Identify which cell holds the provided text, then report its [x, y] central coordinate. 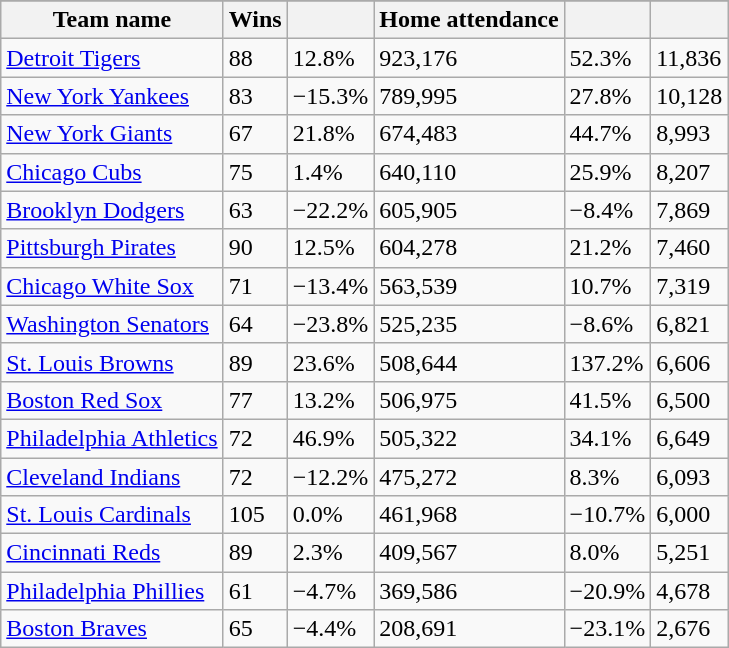
563,539 [469, 286]
Boston Red Sox [112, 400]
52.3% [608, 58]
8,993 [690, 134]
−23.8% [330, 324]
46.9% [330, 438]
2.3% [330, 553]
923,176 [469, 58]
5,251 [690, 553]
11,836 [690, 58]
Team name [112, 20]
New York Yankees [112, 96]
83 [255, 96]
461,968 [469, 515]
41.5% [608, 400]
63 [255, 210]
St. Louis Browns [112, 362]
10.7% [608, 286]
7,319 [690, 286]
88 [255, 58]
369,586 [469, 591]
674,483 [469, 134]
10,128 [690, 96]
71 [255, 286]
525,235 [469, 324]
505,322 [469, 438]
137.2% [608, 362]
−4.4% [330, 629]
6,606 [690, 362]
Boston Braves [112, 629]
44.7% [608, 134]
640,110 [469, 172]
90 [255, 248]
604,278 [469, 248]
Detroit Tigers [112, 58]
Philadelphia Athletics [112, 438]
Wins [255, 20]
409,567 [469, 553]
6,821 [690, 324]
208,691 [469, 629]
61 [255, 591]
6,093 [690, 477]
75 [255, 172]
St. Louis Cardinals [112, 515]
Chicago Cubs [112, 172]
−8.4% [608, 210]
475,272 [469, 477]
Brooklyn Dodgers [112, 210]
12.5% [330, 248]
13.2% [330, 400]
34.1% [608, 438]
789,995 [469, 96]
7,460 [690, 248]
21.8% [330, 134]
23.6% [330, 362]
−13.4% [330, 286]
−8.6% [608, 324]
0.0% [330, 515]
8,207 [690, 172]
6,500 [690, 400]
−15.3% [330, 96]
6,000 [690, 515]
4,678 [690, 591]
64 [255, 324]
12.8% [330, 58]
65 [255, 629]
Cleveland Indians [112, 477]
27.8% [608, 96]
77 [255, 400]
Chicago White Sox [112, 286]
6,649 [690, 438]
−22.2% [330, 210]
605,905 [469, 210]
506,975 [469, 400]
67 [255, 134]
Philadelphia Phillies [112, 591]
−12.2% [330, 477]
2,676 [690, 629]
105 [255, 515]
Home attendance [469, 20]
25.9% [608, 172]
8.3% [608, 477]
−4.7% [330, 591]
1.4% [330, 172]
New York Giants [112, 134]
−20.9% [608, 591]
21.2% [608, 248]
−10.7% [608, 515]
−23.1% [608, 629]
508,644 [469, 362]
7,869 [690, 210]
Pittsburgh Pirates [112, 248]
Cincinnati Reds [112, 553]
8.0% [608, 553]
Washington Senators [112, 324]
